Extract the [X, Y] coordinate from the center of the cell holding the provided text.  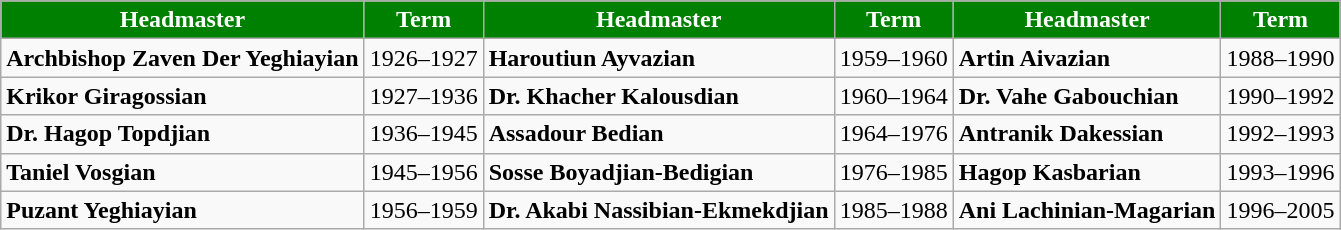
1985–1988 [894, 210]
1945–1956 [424, 172]
1960–1964 [894, 96]
1959–1960 [894, 58]
Dr. Vahe Gabouchian [1087, 96]
1926–1927 [424, 58]
Ani Lachinian-Magarian [1087, 210]
1992–1993 [1280, 134]
1996–2005 [1280, 210]
Haroutiun Ayvazian [658, 58]
Taniel Vosgian [182, 172]
Artin Aivazian [1087, 58]
1956–1959 [424, 210]
Hagop Kasbarian [1087, 172]
1964–1976 [894, 134]
Puzant Yeghiayian [182, 210]
1927–1936 [424, 96]
1990–1992 [1280, 96]
Dr. Khacher Kalousdian [658, 96]
1936–1945 [424, 134]
Assadour Bedian [658, 134]
1976–1985 [894, 172]
Sosse Boyadjian-Bedigian [658, 172]
Krikor Giragossian [182, 96]
Archbishop Zaven Der Yeghiayian [182, 58]
1993–1996 [1280, 172]
Dr. Hagop Topdjian [182, 134]
Antranik Dakessian [1087, 134]
Dr. Akabi Nassibian-Ekmekdjian [658, 210]
1988–1990 [1280, 58]
